Scan for the cell matching the given text and deliver its [x, y] coordinate at center. 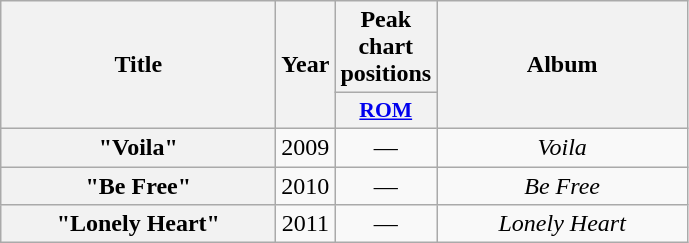
Peak chart positions [386, 47]
Be Free [562, 185]
2010 [306, 185]
"Lonely Heart" [138, 224]
Voila [562, 147]
2009 [306, 147]
"Be Free" [138, 185]
Lonely Heart [562, 224]
ROM [386, 111]
Album [562, 65]
Year [306, 65]
"Voila" [138, 147]
2011 [306, 224]
Title [138, 65]
